Locate the cell with the specified text and output its [X, Y] center coordinate. 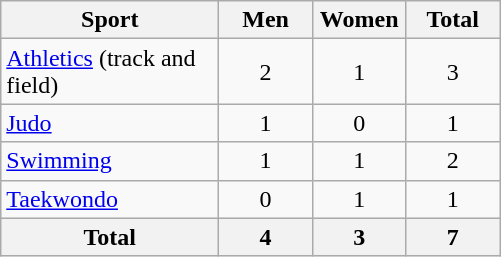
7 [453, 237]
Women [359, 20]
Athletics (track and field) [110, 72]
Judo [110, 123]
Sport [110, 20]
Taekwondo [110, 199]
Swimming [110, 161]
Men [266, 20]
4 [266, 237]
